Return the (X, Y) coordinate for the center point of the cell that contains the specified text.  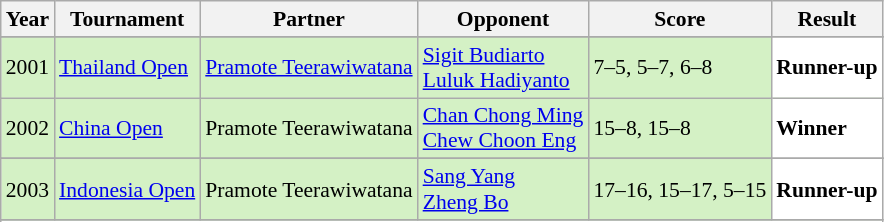
Year (28, 19)
Opponent (504, 19)
Winner (826, 128)
Score (680, 19)
Indonesia Open (127, 190)
Chan Chong Ming Chew Choon Eng (504, 128)
Sigit Budiarto Luluk Hadiyanto (504, 68)
Sang Yang Zheng Bo (504, 190)
Result (826, 19)
17–16, 15–17, 5–15 (680, 190)
China Open (127, 128)
2001 (28, 68)
Thailand Open (127, 68)
2003 (28, 190)
15–8, 15–8 (680, 128)
Tournament (127, 19)
2002 (28, 128)
Partner (308, 19)
7–5, 5–7, 6–8 (680, 68)
